Scan for the cell matching the given text and deliver its [x, y] coordinate at center. 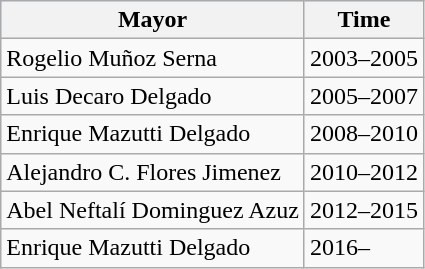
2010–2012 [364, 172]
Mayor [153, 20]
Time [364, 20]
2016– [364, 248]
Luis Decaro Delgado [153, 96]
Abel Neftalí Dominguez Azuz [153, 210]
2008–2010 [364, 134]
2012–2015 [364, 210]
2003–2005 [364, 58]
2005–2007 [364, 96]
Rogelio Muñoz Serna [153, 58]
Alejandro C. Flores Jimenez [153, 172]
